From the cell containing the given text, extract its center point as [X, Y] coordinate. 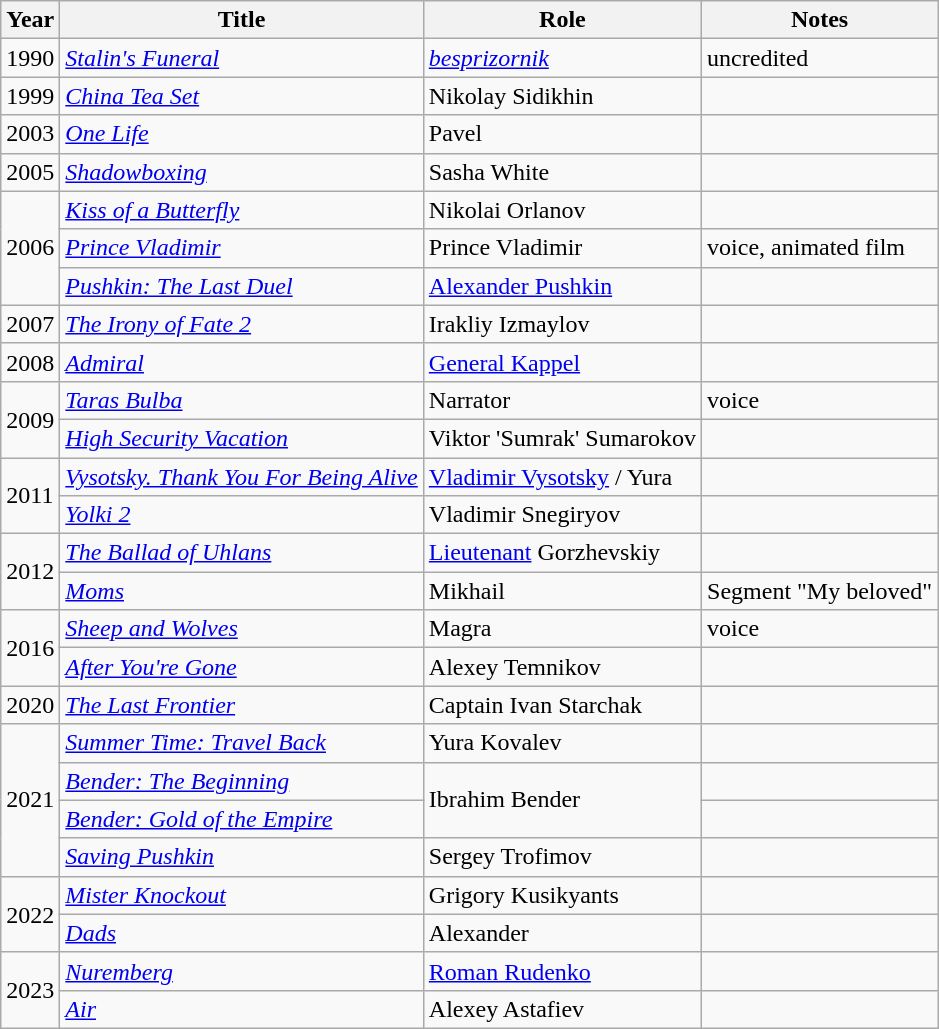
Viktor 'Sumrak' Sumarokov [562, 438]
Year [30, 20]
Magra [562, 629]
Stalin's Funeral [242, 58]
Pavel [562, 134]
Ibrahim Bender [562, 800]
Mikhail [562, 591]
Kiss of a Butterfly [242, 210]
2020 [30, 705]
Vladimir Vysotsky / Yura [562, 477]
Nikolai Orlanov [562, 210]
Narrator [562, 400]
2009 [30, 419]
The Last Frontier [242, 705]
Sheep and Wolves [242, 629]
2023 [30, 990]
2022 [30, 914]
Vladimir Snegiryov [562, 515]
Yolki 2 [242, 515]
Sergey Trofimov [562, 857]
Roman Rudenko [562, 971]
Dads [242, 933]
Yura Kovalev [562, 743]
After You're Gone [242, 667]
Saving Pushkin [242, 857]
1999 [30, 96]
Bender: The Beginning [242, 781]
2012 [30, 572]
2007 [30, 324]
voice, animated film [820, 248]
Segment "My beloved" [820, 591]
Sasha White [562, 172]
2016 [30, 648]
The Ballad of Uhlans [242, 553]
2021 [30, 800]
Alexander [562, 933]
Shadowboxing [242, 172]
Bender: Gold of the Empire [242, 819]
2006 [30, 248]
Lieutenant Gorzhevskiy [562, 553]
Summer Time: Travel Back [242, 743]
Nikolay Sidikhin [562, 96]
Role [562, 20]
Title [242, 20]
Grigory Kusikyants [562, 895]
General Kappel [562, 362]
besprizornik [562, 58]
Pushkin: The Last Duel [242, 286]
Irakliy Izmaylov [562, 324]
Nuremberg [242, 971]
Captain Ivan Starchak [562, 705]
1990 [30, 58]
uncredited [820, 58]
Air [242, 1009]
Alexey Astafiev [562, 1009]
High Security Vacation [242, 438]
Mister Knockout [242, 895]
2011 [30, 496]
Notes [820, 20]
Alexander Pushkin [562, 286]
2008 [30, 362]
2005 [30, 172]
One Life [242, 134]
Alexey Temnikov [562, 667]
Taras Bulba [242, 400]
Moms [242, 591]
Admiral [242, 362]
The Irony of Fate 2 [242, 324]
China Tea Set [242, 96]
Vysotsky. Thank You For Being Alive [242, 477]
2003 [30, 134]
